Capture the cell that displays the provided text and extract its [X, Y] central coordinate. 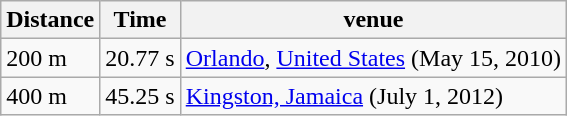
400 m [50, 96]
Orlando, United States (May 15, 2010) [373, 58]
Time [140, 20]
Kingston, Jamaica (July 1, 2012) [373, 96]
200 m [50, 58]
venue [373, 20]
20.77 s [140, 58]
45.25 s [140, 96]
Distance [50, 20]
